Extract the [X, Y] coordinate from the center of the cell holding the provided text.  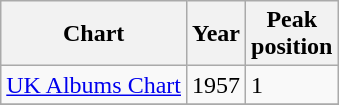
1957 [216, 85]
Year [216, 34]
UK Albums Chart [94, 85]
Chart [94, 34]
Peakposition [292, 34]
1 [292, 85]
